For the text-containing cell, return its midpoint in [X, Y] coordinate format. 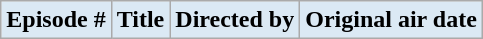
Original air date [392, 20]
Episode # [56, 20]
Directed by [235, 20]
Title [140, 20]
